Provide the [X, Y] coordinate of the cell's center where the given text is located.  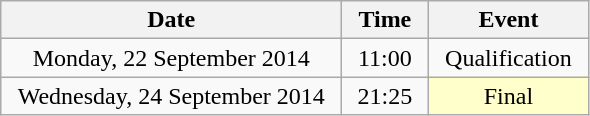
21:25 [385, 96]
11:00 [385, 58]
Date [172, 20]
Qualification [508, 58]
Time [385, 20]
Final [508, 96]
Wednesday, 24 September 2014 [172, 96]
Monday, 22 September 2014 [172, 58]
Event [508, 20]
